Locate the cell with the specified text and output its [x, y] center coordinate. 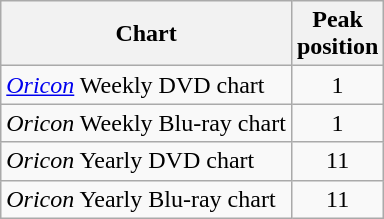
Oricon Yearly Blu-ray chart [146, 199]
Oricon Weekly DVD chart [146, 85]
Chart [146, 34]
Oricon Yearly DVD chart [146, 161]
Oricon Weekly Blu-ray chart [146, 123]
Peakposition [337, 34]
